Return [x, y] of the center of cell containing provided text 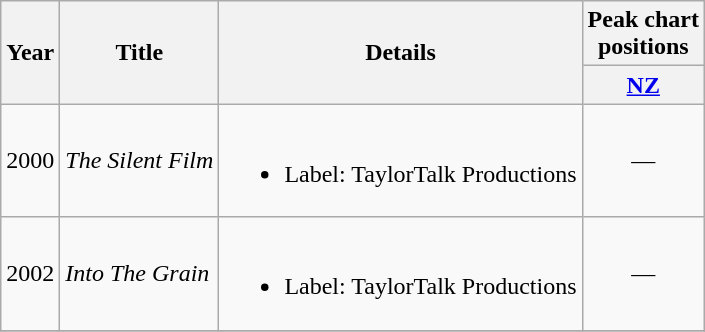
Peak chartpositions [643, 34]
NZ [643, 85]
Details [400, 52]
Year [30, 52]
Title [140, 52]
2000 [30, 160]
Into The Grain [140, 274]
The Silent Film [140, 160]
2002 [30, 274]
